Determine the (X, Y) coordinate at the center of the cell enclosing the given text.  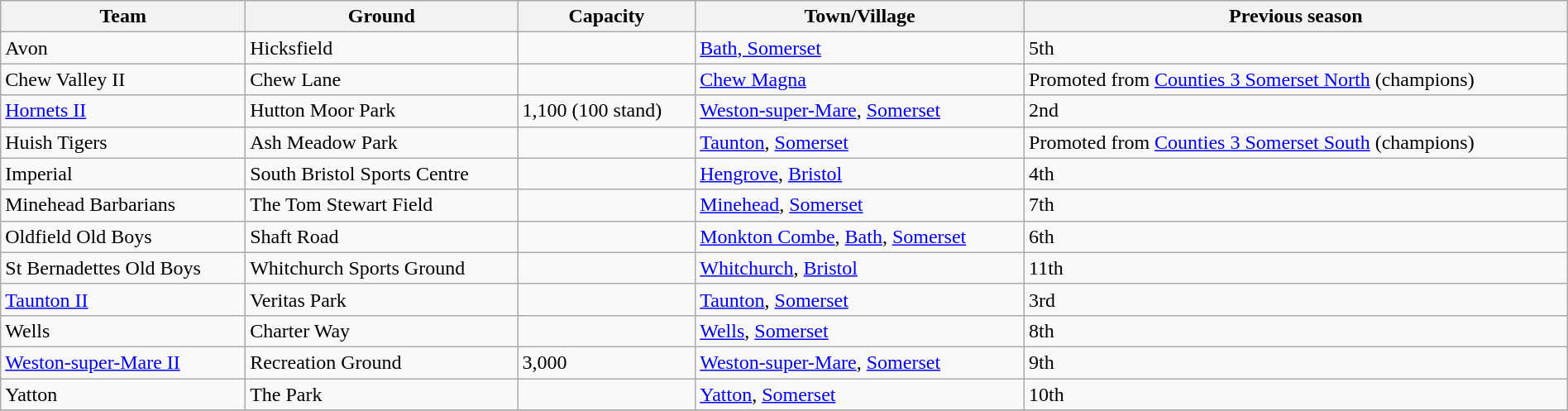
Weston-super-Mare II (123, 362)
Hengrove, Bristol (860, 174)
Monkton Combe, Bath, Somerset (860, 237)
1,100 (100 stand) (607, 111)
10th (1297, 394)
Imperial (123, 174)
Yatton, Somerset (860, 394)
South Bristol Sports Centre (382, 174)
Chew Lane (382, 79)
Team (123, 17)
Hicksfield (382, 48)
Previous season (1297, 17)
Town/Village (860, 17)
9th (1297, 362)
Wells (123, 331)
Promoted from Counties 3 Somerset North (champions) (1297, 79)
Capacity (607, 17)
Shaft Road (382, 237)
8th (1297, 331)
Wells, Somerset (860, 331)
Minehead Barbarians (123, 205)
Huish Tigers (123, 142)
2nd (1297, 111)
Whitchurch, Bristol (860, 268)
Bath, Somerset (860, 48)
Chew Valley II (123, 79)
The Tom Stewart Field (382, 205)
Minehead, Somerset (860, 205)
Veritas Park (382, 299)
Whitchurch Sports Ground (382, 268)
Oldfield Old Boys (123, 237)
6th (1297, 237)
Hornets II (123, 111)
Recreation Ground (382, 362)
7th (1297, 205)
Ash Meadow Park (382, 142)
The Park (382, 394)
St Bernadettes Old Boys (123, 268)
Promoted from Counties 3 Somerset South (champions) (1297, 142)
3rd (1297, 299)
5th (1297, 48)
3,000 (607, 362)
Ground (382, 17)
Charter Way (382, 331)
Avon (123, 48)
Chew Magna (860, 79)
4th (1297, 174)
Hutton Moor Park (382, 111)
Yatton (123, 394)
Taunton II (123, 299)
11th (1297, 268)
